Output the (X, Y) coordinate of the center of the cell containing the given text.  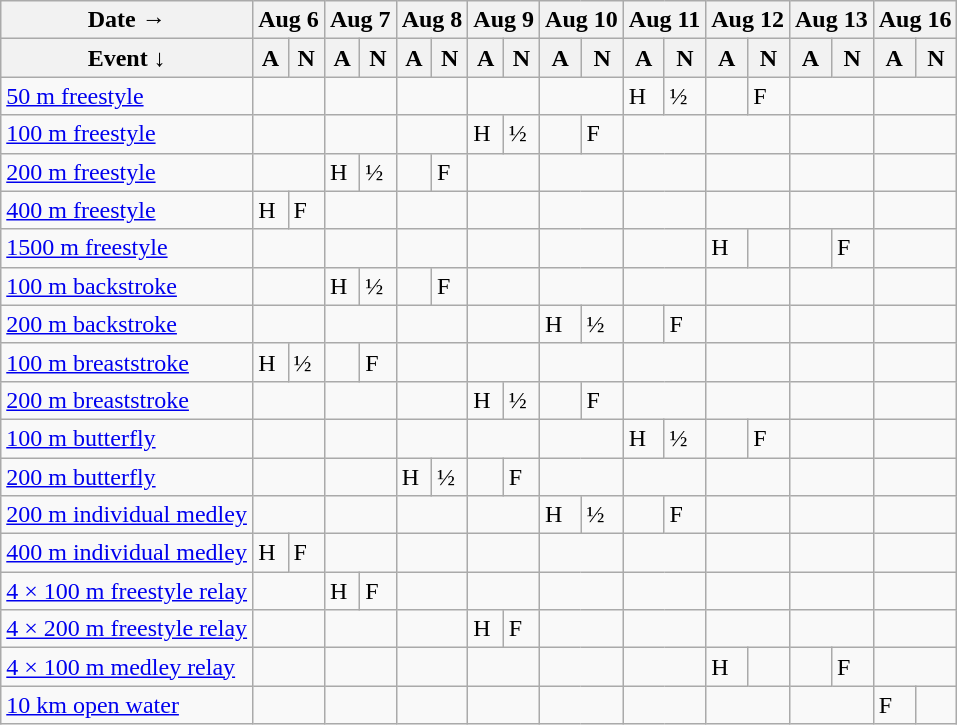
50 m freestyle (127, 96)
Aug 11 (664, 20)
200 m breaststroke (127, 400)
200 m individual medley (127, 515)
Aug 13 (831, 20)
100 m backstroke (127, 286)
Aug 9 (504, 20)
Aug 12 (748, 20)
Aug 6 (289, 20)
400 m freestyle (127, 210)
4 × 200 m freestyle relay (127, 629)
200 m butterfly (127, 477)
10 km open water (127, 705)
Event ↓ (127, 58)
Date → (127, 20)
100 m freestyle (127, 134)
4 × 100 m freestyle relay (127, 591)
1500 m freestyle (127, 248)
200 m backstroke (127, 324)
100 m butterfly (127, 438)
4 × 100 m medley relay (127, 667)
Aug 16 (915, 20)
Aug 10 (582, 20)
200 m freestyle (127, 172)
Aug 8 (432, 20)
Aug 7 (360, 20)
400 m individual medley (127, 553)
100 m breaststroke (127, 362)
